Return the (x, y) coordinate for the center point of the cell that contains the specified text.  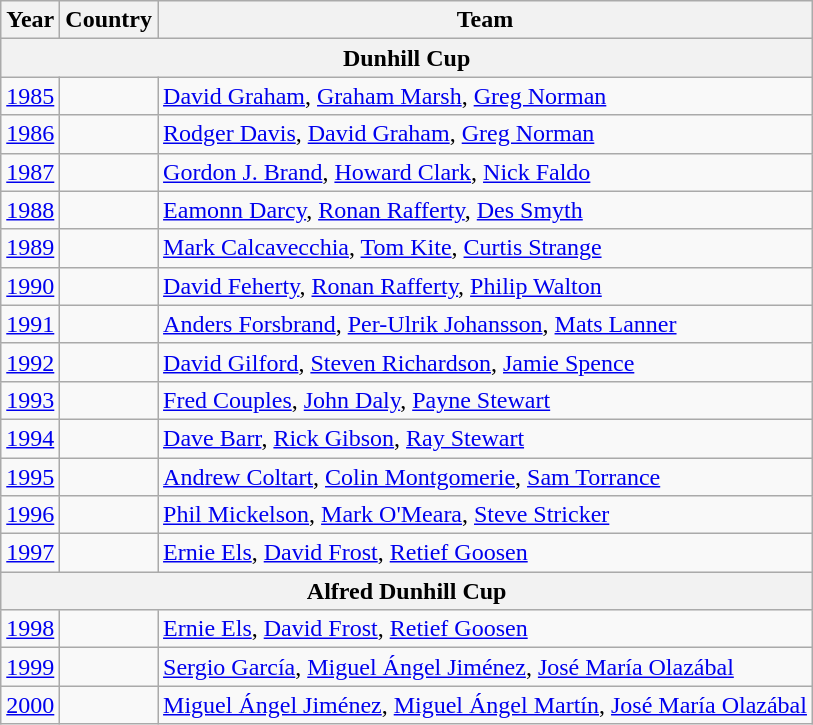
Country (109, 20)
1989 (30, 248)
1995 (30, 477)
Gordon J. Brand, Howard Clark, Nick Faldo (486, 172)
1998 (30, 629)
2000 (30, 705)
David Gilford, Steven Richardson, Jamie Spence (486, 362)
1988 (30, 210)
1985 (30, 96)
Rodger Davis, David Graham, Greg Norman (486, 134)
1994 (30, 438)
Team (486, 20)
Dunhill Cup (407, 58)
1991 (30, 324)
Alfred Dunhill Cup (407, 591)
David Graham, Graham Marsh, Greg Norman (486, 96)
1999 (30, 667)
1996 (30, 515)
Eamonn Darcy, Ronan Rafferty, Des Smyth (486, 210)
Mark Calcavecchia, Tom Kite, Curtis Strange (486, 248)
Anders Forsbrand, Per-Ulrik Johansson, Mats Lanner (486, 324)
David Feherty, Ronan Rafferty, Philip Walton (486, 286)
Dave Barr, Rick Gibson, Ray Stewart (486, 438)
Miguel Ángel Jiménez, Miguel Ángel Martín, José María Olazábal (486, 705)
1992 (30, 362)
Year (30, 20)
1997 (30, 553)
1993 (30, 400)
Sergio García, Miguel Ángel Jiménez, José María Olazábal (486, 667)
1990 (30, 286)
Andrew Coltart, Colin Montgomerie, Sam Torrance (486, 477)
Phil Mickelson, Mark O'Meara, Steve Stricker (486, 515)
1987 (30, 172)
1986 (30, 134)
Fred Couples, John Daly, Payne Stewart (486, 400)
